Find where the given text appears and provide that cell's center as (x, y) coordinate. 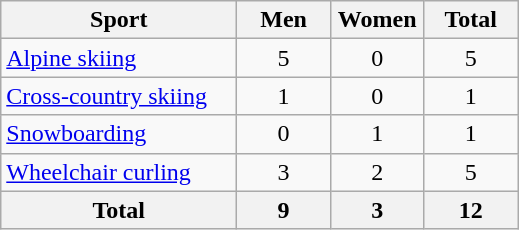
Women (377, 20)
12 (471, 210)
Alpine skiing (119, 58)
Wheelchair curling (119, 172)
Men (284, 20)
9 (284, 210)
Sport (119, 20)
2 (377, 172)
Cross-country skiing (119, 96)
Snowboarding (119, 134)
